Capture the cell that displays the provided text and extract its [x, y] central coordinate. 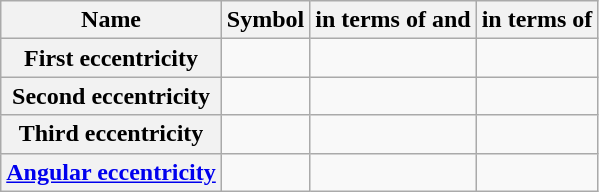
Name [112, 20]
Second eccentricity [112, 96]
First eccentricity [112, 58]
in terms of [537, 20]
Angular eccentricity [112, 172]
in terms of and [393, 20]
Symbol [265, 20]
Third eccentricity [112, 134]
